Scan for the cell matching the given text and deliver its [x, y] coordinate at center. 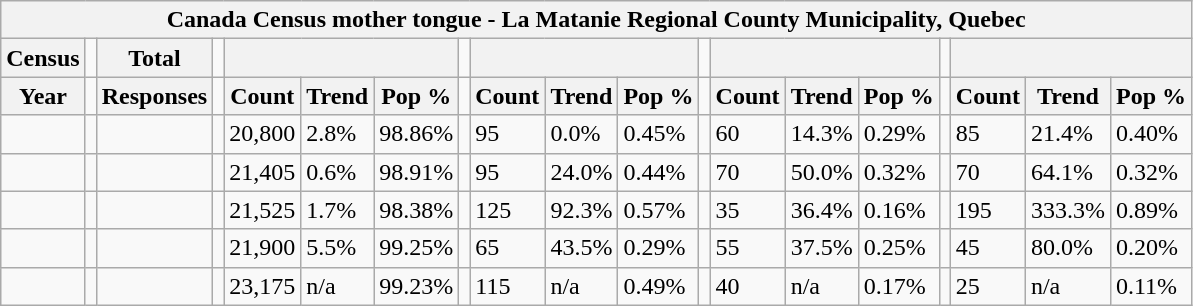
37.5% [822, 248]
115 [508, 286]
333.3% [1068, 210]
14.3% [822, 134]
98.38% [416, 210]
0.6% [338, 172]
45 [988, 248]
64.1% [1068, 172]
43.5% [582, 248]
2.8% [338, 134]
0.45% [658, 134]
23,175 [262, 286]
0.57% [658, 210]
99.23% [416, 286]
Total [154, 58]
0.40% [1150, 134]
21,525 [262, 210]
0.44% [658, 172]
0.25% [898, 248]
36.4% [822, 210]
21,900 [262, 248]
25 [988, 286]
Canada Census mother tongue - La Matanie Regional County Municipality, Quebec [596, 20]
0.49% [658, 286]
99.25% [416, 248]
21.4% [1068, 134]
Census [43, 58]
60 [748, 134]
24.0% [582, 172]
0.16% [898, 210]
0.11% [1150, 286]
1.7% [338, 210]
125 [508, 210]
40 [748, 286]
Year [43, 96]
0.89% [1150, 210]
21,405 [262, 172]
35 [748, 210]
50.0% [822, 172]
0.17% [898, 286]
0.20% [1150, 248]
0.0% [582, 134]
Responses [154, 96]
85 [988, 134]
55 [748, 248]
98.91% [416, 172]
65 [508, 248]
80.0% [1068, 248]
92.3% [582, 210]
20,800 [262, 134]
5.5% [338, 248]
98.86% [416, 134]
195 [988, 210]
